Determine the (X, Y) coordinate at the center of the cell enclosing the given text.  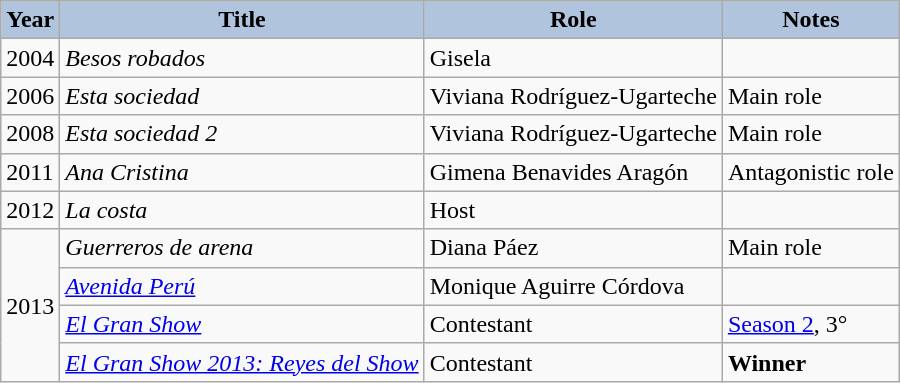
El Gran Show 2013: Reyes del Show (242, 362)
Diana Páez (573, 248)
La costa (242, 210)
2008 (30, 134)
2012 (30, 210)
Season 2, 3° (810, 324)
Guerreros de arena (242, 248)
2006 (30, 96)
Title (242, 20)
Gimena Benavides Aragón (573, 172)
Antagonistic role (810, 172)
Esta sociedad (242, 96)
Host (573, 210)
Besos robados (242, 58)
Avenida Perú (242, 286)
2013 (30, 305)
Esta sociedad 2 (242, 134)
Winner (810, 362)
2004 (30, 58)
Notes (810, 20)
2011 (30, 172)
Gisela (573, 58)
El Gran Show (242, 324)
Ana Cristina (242, 172)
Monique Aguirre Córdova (573, 286)
Year (30, 20)
Role (573, 20)
